Capture the cell that displays the provided text and extract its (x, y) central coordinate. 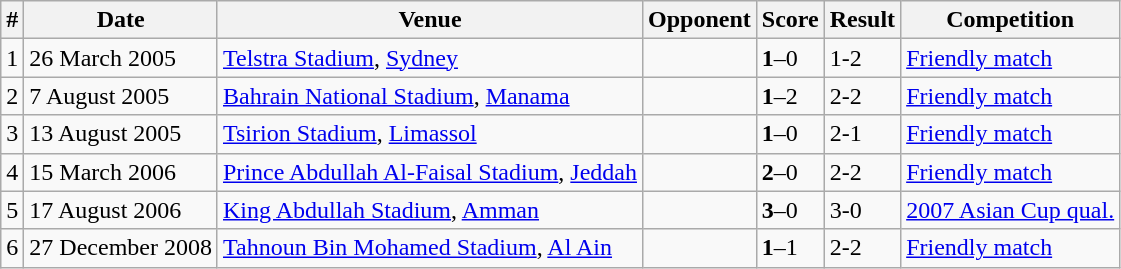
1-2 (862, 58)
27 December 2008 (121, 248)
Venue (430, 20)
Score (790, 20)
3 (12, 134)
Tahnoun Bin Mohamed Stadium, Al Ain (430, 248)
4 (12, 172)
Date (121, 20)
17 August 2006 (121, 210)
Opponent (700, 20)
Prince Abdullah Al-Faisal Stadium, Jeddah (430, 172)
26 March 2005 (121, 58)
15 March 2006 (121, 172)
7 August 2005 (121, 96)
Competition (1010, 20)
Bahrain National Stadium, Manama (430, 96)
1–1 (790, 248)
Tsirion Stadium, Limassol (430, 134)
2 (12, 96)
6 (12, 248)
Result (862, 20)
# (12, 20)
5 (12, 210)
1 (12, 58)
2-1 (862, 134)
3-0 (862, 210)
2007 Asian Cup qual. (1010, 210)
King Abdullah Stadium, Amman (430, 210)
3–0 (790, 210)
2–0 (790, 172)
1–2 (790, 96)
Telstra Stadium, Sydney (430, 58)
13 August 2005 (121, 134)
